Scan for the cell matching the given text and deliver its [x, y] coordinate at center. 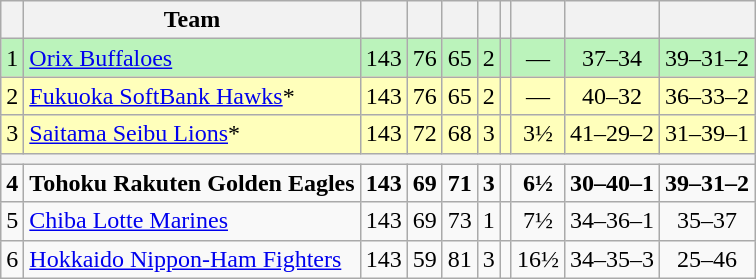
34–35–3 [612, 259]
Fukuoka SoftBank Hawks* [192, 96]
68 [460, 134]
72 [424, 134]
Hokkaido Nippon-Ham Fighters [192, 259]
16½ [538, 259]
81 [460, 259]
34–36–1 [612, 221]
35–37 [708, 221]
Tohoku Rakuten Golden Eagles [192, 183]
41–29–2 [612, 134]
31–39–1 [708, 134]
71 [460, 183]
30–40–1 [612, 183]
40–32 [612, 96]
59 [424, 259]
25–46 [708, 259]
37–34 [612, 58]
73 [460, 221]
4 [12, 183]
3½ [538, 134]
6 [12, 259]
Saitama Seibu Lions* [192, 134]
36–33–2 [708, 96]
7½ [538, 221]
Orix Buffaloes [192, 58]
Team [192, 20]
6½ [538, 183]
5 [12, 221]
Chiba Lotte Marines [192, 221]
